Pinpoint the cell where the given text exists, returning its (x, y) midpoint coordinate. 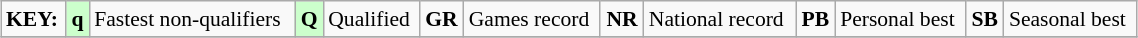
National record (720, 19)
Seasonal best (1070, 19)
Q (309, 19)
q (78, 19)
Games record (532, 19)
Personal best (900, 19)
PB (816, 19)
GR (442, 19)
NR (622, 19)
Fastest non-qualifiers (192, 19)
SB (985, 19)
Qualified (371, 19)
KEY: (34, 19)
